Scan for the cell matching the given text and deliver its [X, Y] coordinate at center. 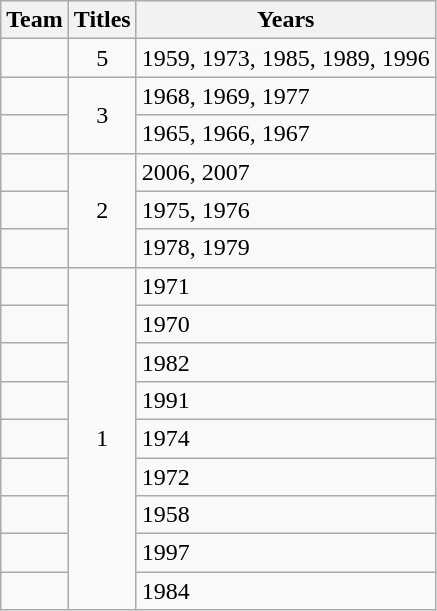
1971 [286, 286]
Years [286, 20]
Team [35, 20]
1978, 1979 [286, 248]
5 [102, 58]
1972 [286, 477]
2006, 2007 [286, 172]
1984 [286, 591]
1970 [286, 324]
Titles [102, 20]
1991 [286, 400]
1965, 1966, 1967 [286, 134]
1997 [286, 553]
3 [102, 115]
1982 [286, 362]
1 [102, 438]
1974 [286, 438]
1975, 1976 [286, 210]
1959, 1973, 1985, 1989, 1996 [286, 58]
2 [102, 210]
1958 [286, 515]
1968, 1969, 1977 [286, 96]
